Capture the cell that displays the provided text and extract its (X, Y) central coordinate. 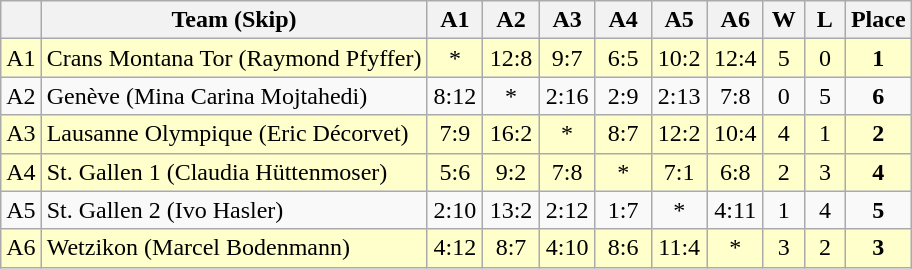
12:2 (679, 134)
St. Gallen 2 (Ivo Hasler) (234, 210)
8:6 (623, 248)
13:2 (511, 210)
St. Gallen 1 (Claudia Hüttenmoser) (234, 172)
1:7 (623, 210)
Place (878, 20)
4:10 (567, 248)
8:12 (455, 96)
2:10 (455, 210)
2:13 (679, 96)
W (784, 20)
4:12 (455, 248)
Lausanne Olympique (Eric Décorvet) (234, 134)
6 (878, 96)
6:5 (623, 58)
6:8 (735, 172)
Crans Montana Tor (Raymond Pfyffer) (234, 58)
5:6 (455, 172)
Wetzikon (Marcel Bodenmann) (234, 248)
10:4 (735, 134)
7:1 (679, 172)
2:16 (567, 96)
Genève (Mina Carina Mojtahedi) (234, 96)
12:4 (735, 58)
10:2 (679, 58)
7:9 (455, 134)
12:8 (511, 58)
16:2 (511, 134)
Team (Skip) (234, 20)
9:2 (511, 172)
4:11 (735, 210)
L (824, 20)
2:12 (567, 210)
9:7 (567, 58)
11:4 (679, 248)
2:9 (623, 96)
